Search for the cell housing the specified text and yield its [x, y] center coordinate. 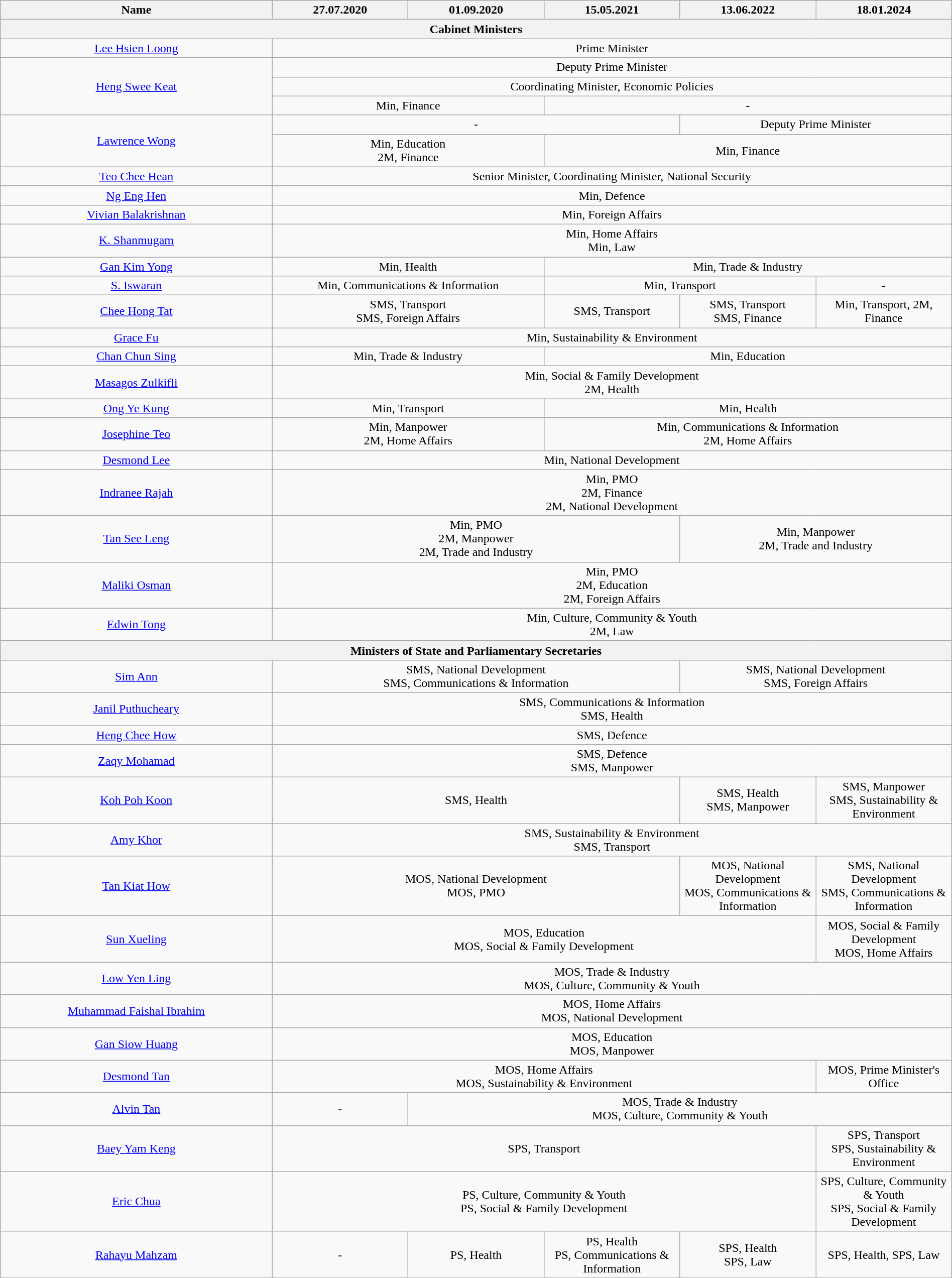
Teo Chee Hean [137, 176]
Maliki Osman [137, 585]
Rahayu Mahzam [137, 1254]
13.06.2022 [748, 10]
SPS, Transport [544, 1148]
18.01.2024 [884, 10]
SPS, HealthSPS, Law [748, 1254]
Lawrence Wong [137, 141]
Heng Chee How [137, 735]
Amy Khor [137, 840]
Min, Education2M, Finance [408, 151]
Zaqy Mohamad [137, 761]
Cabinet Ministers [476, 29]
27.07.2020 [340, 10]
Min, Manpower 2M, Home Affairs [408, 434]
Min, Home Affairs Min, Law [612, 240]
Coordinating Minister, Economic Policies [612, 86]
Lee Hsien Loong [137, 48]
Koh Poh Koon [137, 800]
Prime Minister [612, 48]
Desmond Tan [137, 1077]
SMS, National DevelopmentSMS, Foreign Affairs [815, 676]
15.05.2021 [612, 10]
Min, Manpower 2M, Trade and Industry [815, 539]
Min, Sustainability & Environment [612, 337]
Min, Defence [612, 195]
SMS, Health [476, 800]
Masagos Zulkifli [137, 383]
Min, Communications & Information 2M, Home Affairs [748, 434]
K. Shanmugam [137, 240]
SPS, TransportSPS, Sustainability & Environment [884, 1148]
01.09.2020 [476, 10]
Muhammad Faishal Ibrahim [137, 1011]
Min, PMO 2M, Finance 2M, National Development [612, 493]
SPS, Culture, Community & YouthSPS, Social & Family Development [884, 1201]
MOS, EducationMOS, Manpower [612, 1043]
MOS, Home AffairsMOS, Sustainability & Environment [544, 1077]
MOS, Prime Minister's Office [884, 1077]
SMS, TransportSMS, Finance [748, 311]
Chee Hong Tat [137, 311]
Ministers of State and Parliamentary Secretaries [476, 650]
Indranee Rajah [137, 493]
Ong Ye Kung [137, 408]
Gan Kim Yong [137, 267]
Sim Ann [137, 676]
MOS, National DevelopmentMOS, Communications & Information [748, 886]
Janil Puthucheary [137, 709]
Low Yen Ling [137, 978]
SMS, Defence [612, 735]
Sun Xueling [137, 939]
Josephine Teo [137, 434]
Eric Chua [137, 1201]
PS, Health [476, 1254]
SMS, Sustainability & EnvironmentSMS, Transport [612, 840]
SMS, TransportSMS, Foreign Affairs [408, 311]
Grace Fu [137, 337]
Tan Kiat How [137, 886]
MOS, Social & Family DevelopmentMOS, Home Affairs [884, 939]
Senior Minister, Coordinating Minister, National Security [612, 176]
Ng Eng Hen [137, 195]
MOS, National DevelopmentMOS, PMO [476, 886]
Min, PMO 2M, Manpower 2M, Trade and Industry [476, 539]
S. Iswaran [137, 286]
SPS, Health, SPS, Law [884, 1254]
MOS, EducationMOS, Social & Family Development [544, 939]
Heng Swee Keat [137, 86]
Edwin Tong [137, 625]
SMS, Transport [612, 311]
Tan See Leng [137, 539]
Vivian Balakrishnan [137, 214]
Min, Culture, Community & Youth 2M, Law [612, 625]
MOS, Home AffairsMOS, National Development [612, 1011]
Min, Communications & Information [408, 286]
Min, PMO 2M, Education 2M, Foreign Affairs [612, 585]
Min, Social & Family Development 2M, Health [612, 383]
Name [137, 10]
PS, Culture, Community & YouthPS, Social & Family Development [544, 1201]
Min, Transport, 2M, Finance [884, 311]
Min, Education [748, 357]
Min, Foreign Affairs [612, 214]
PS, HealthPS, Communications & Information [612, 1254]
Desmond Lee [137, 460]
SMS, HealthSMS, Manpower [748, 800]
SMS, Communications & InformationSMS, Health [612, 709]
Gan Siow Huang [137, 1043]
SMS, ManpowerSMS, Sustainability & Environment [884, 800]
Baey Yam Keng [137, 1148]
Min, National Development [612, 460]
SMS, DefenceSMS, Manpower [612, 761]
Chan Chun Sing [137, 357]
Alvin Tan [137, 1109]
